Search for the cell housing the specified text and yield its [X, Y] center coordinate. 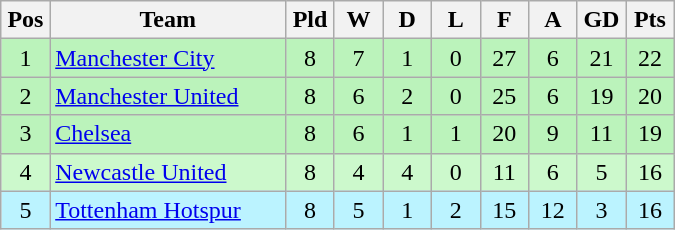
GD [602, 20]
9 [554, 134]
F [504, 20]
D [408, 20]
Pts [650, 20]
Pld [310, 20]
Manchester City [168, 58]
Tottenham Hotspur [168, 210]
Newcastle United [168, 172]
27 [504, 58]
Chelsea [168, 134]
Team [168, 20]
Manchester United [168, 96]
A [554, 20]
Pos [26, 20]
W [358, 20]
12 [554, 210]
22 [650, 58]
25 [504, 96]
7 [358, 58]
L [456, 20]
15 [504, 210]
21 [602, 58]
